Return (x, y) of the center of cell containing provided text 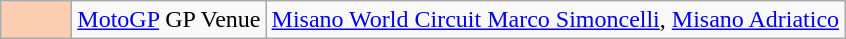
MotoGP GP Venue (169, 20)
Misano World Circuit Marco Simoncelli, Misano Adriatico (556, 20)
